Extract the [x, y] coordinate from the center of the cell holding the provided text.  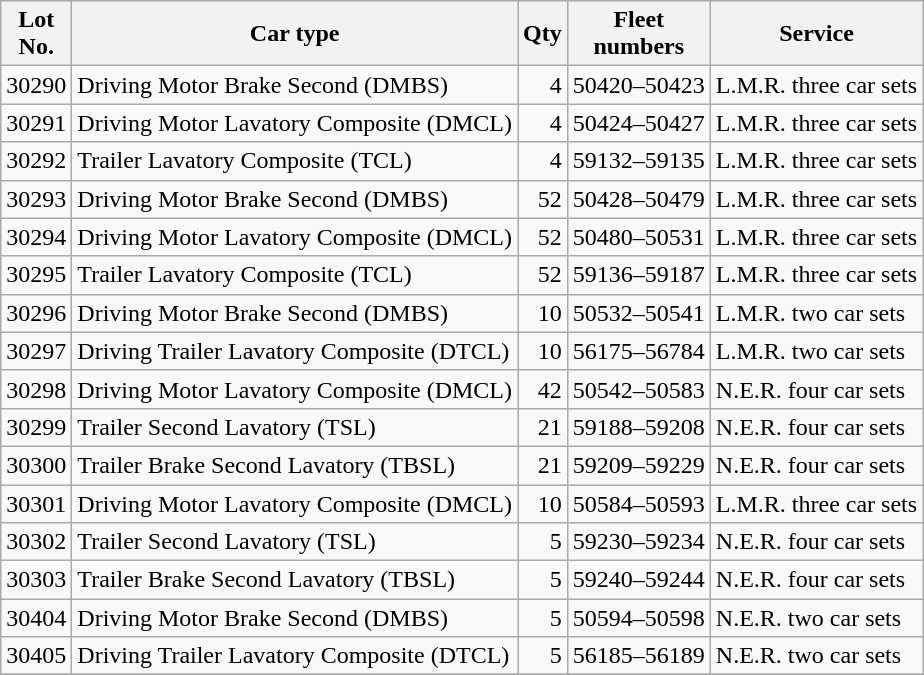
30299 [36, 427]
50424–50427 [638, 123]
30291 [36, 123]
59132–59135 [638, 161]
Qty [543, 34]
59240–59244 [638, 580]
LotNo. [36, 34]
30303 [36, 580]
30302 [36, 542]
50420–50423 [638, 85]
56185–56189 [638, 656]
50480–50531 [638, 237]
50428–50479 [638, 199]
30293 [36, 199]
50542–50583 [638, 389]
30295 [36, 275]
30294 [36, 237]
30296 [36, 313]
Fleetnumbers [638, 34]
30297 [36, 351]
30298 [36, 389]
56175–56784 [638, 351]
30292 [36, 161]
30404 [36, 618]
59209–59229 [638, 465]
30300 [36, 465]
30301 [36, 503]
59136–59187 [638, 275]
Service [816, 34]
59230–59234 [638, 542]
50584–50593 [638, 503]
42 [543, 389]
50594–50598 [638, 618]
30405 [36, 656]
59188–59208 [638, 427]
30290 [36, 85]
50532–50541 [638, 313]
Car type [295, 34]
